Return [x, y] of the center of cell containing provided text 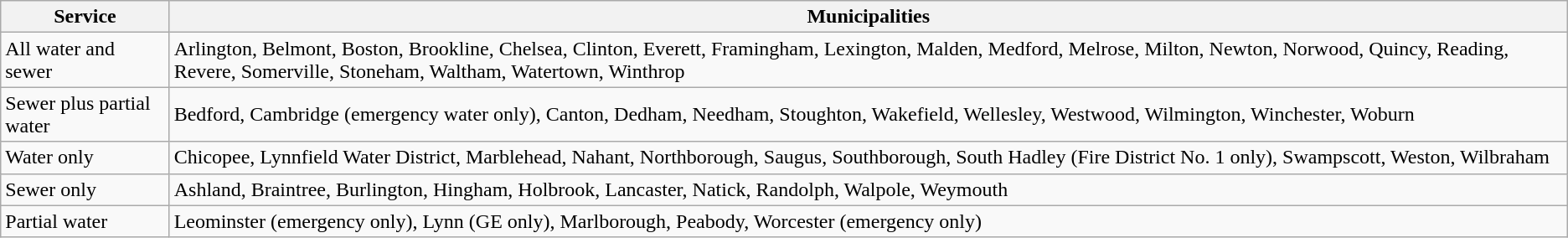
Leominster (emergency only), Lynn (GE only), Marlborough, Peabody, Worcester (emergency only) [868, 221]
Water only [85, 158]
Service [85, 17]
Municipalities [868, 17]
All water and sewer [85, 60]
Ashland, Braintree, Burlington, Hingham, Holbrook, Lancaster, Natick, Randolph, Walpole, Weymouth [868, 189]
Sewer only [85, 189]
Bedford, Cambridge (emergency water only), Canton, Dedham, Needham, Stoughton, Wakefield, Wellesley, Westwood, Wilmington, Winchester, Woburn [868, 114]
Partial water [85, 221]
Sewer plus partial water [85, 114]
